For the text-containing cell, return its midpoint in [X, Y] coordinate format. 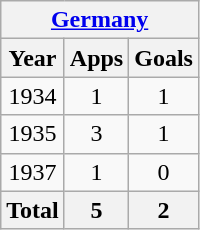
2 [164, 210]
Year [33, 58]
0 [164, 172]
1934 [33, 96]
Germany [100, 20]
1937 [33, 172]
Total [33, 210]
1935 [33, 134]
5 [96, 210]
Goals [164, 58]
Apps [96, 58]
3 [96, 134]
